From the cell containing the given text, extract its center point as (x, y) coordinate. 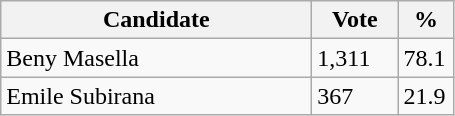
Vote (355, 20)
78.1 (426, 58)
Emile Subirana (156, 96)
21.9 (426, 96)
Beny Masella (156, 58)
367 (355, 96)
1,311 (355, 58)
% (426, 20)
Candidate (156, 20)
